Return (X, Y) of the center of cell containing provided text 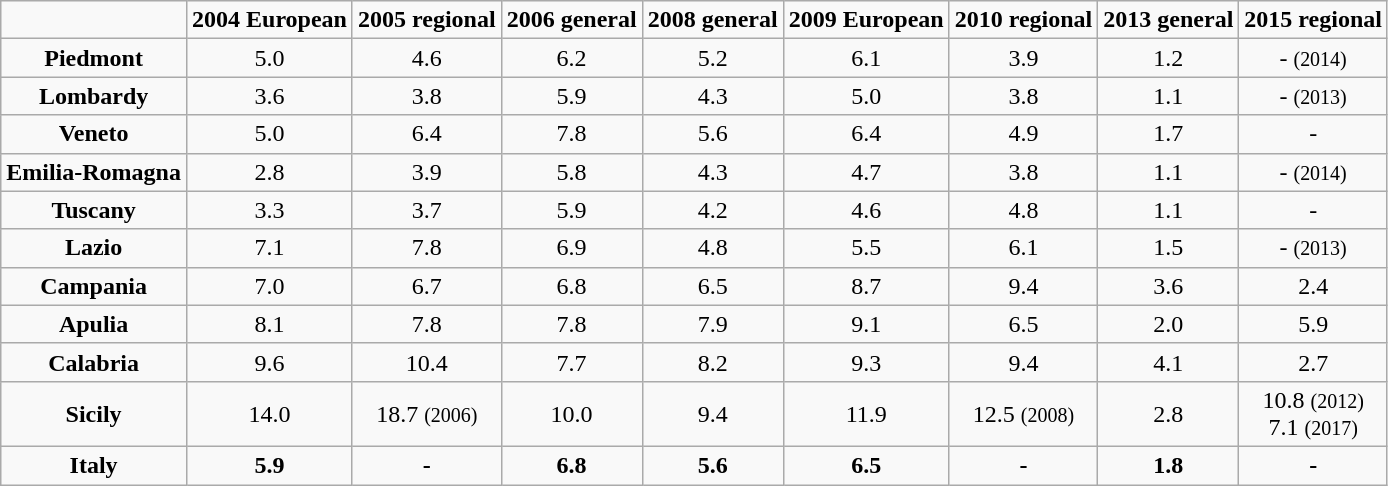
3.3 (269, 210)
5.8 (572, 172)
10.0 (572, 414)
8.7 (866, 286)
8.2 (712, 362)
5.5 (866, 248)
4.7 (866, 172)
6.9 (572, 248)
2015 regional (1314, 20)
1.2 (1168, 58)
18.7 (2006) (426, 414)
Lazio (94, 248)
9.1 (866, 324)
2005 regional (426, 20)
11.9 (866, 414)
10.8 (2012) 7.1 (2017) (1314, 414)
2.0 (1168, 324)
2008 general (712, 20)
Tuscany (94, 210)
2006 general (572, 20)
2013 general (1168, 20)
1.5 (1168, 248)
10.4 (426, 362)
Piedmont (94, 58)
9.6 (269, 362)
4.2 (712, 210)
7.7 (572, 362)
12.5 (2008) (1024, 414)
Lombardy (94, 96)
Calabria (94, 362)
2.4 (1314, 286)
8.1 (269, 324)
7.1 (269, 248)
2010 regional (1024, 20)
4.9 (1024, 134)
6.2 (572, 58)
9.3 (866, 362)
4.1 (1168, 362)
14.0 (269, 414)
Veneto (94, 134)
Campania (94, 286)
Italy (94, 465)
2009 European (866, 20)
1.7 (1168, 134)
1.8 (1168, 465)
3.7 (426, 210)
5.2 (712, 58)
Apulia (94, 324)
2004 European (269, 20)
7.0 (269, 286)
7.9 (712, 324)
2.7 (1314, 362)
Emilia-Romagna (94, 172)
6.7 (426, 286)
Sicily (94, 414)
